Provide the [x, y] coordinate of the cell's center where the given text is located.  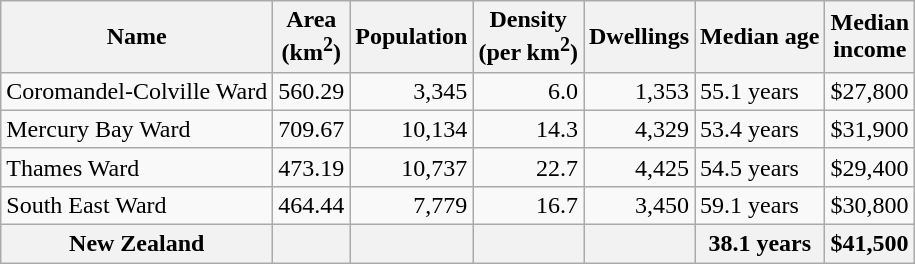
16.7 [528, 205]
$30,800 [870, 205]
4,425 [640, 167]
Medianincome [870, 37]
1,353 [640, 91]
14.3 [528, 129]
10,134 [412, 129]
709.67 [312, 129]
$41,500 [870, 244]
10,737 [412, 167]
3,450 [640, 205]
New Zealand [137, 244]
$29,400 [870, 167]
Dwellings [640, 37]
4,329 [640, 129]
Median age [760, 37]
473.19 [312, 167]
59.1 years [760, 205]
Mercury Bay Ward [137, 129]
54.5 years [760, 167]
Density(per km2) [528, 37]
22.7 [528, 167]
South East Ward [137, 205]
Coromandel-Colville Ward [137, 91]
Thames Ward [137, 167]
560.29 [312, 91]
Name [137, 37]
Population [412, 37]
7,779 [412, 205]
$31,900 [870, 129]
6.0 [528, 91]
$27,800 [870, 91]
3,345 [412, 91]
38.1 years [760, 244]
464.44 [312, 205]
Area(km2) [312, 37]
53.4 years [760, 129]
55.1 years [760, 91]
